Return the [x, y] coordinate for the center point of the cell that contains the specified text.  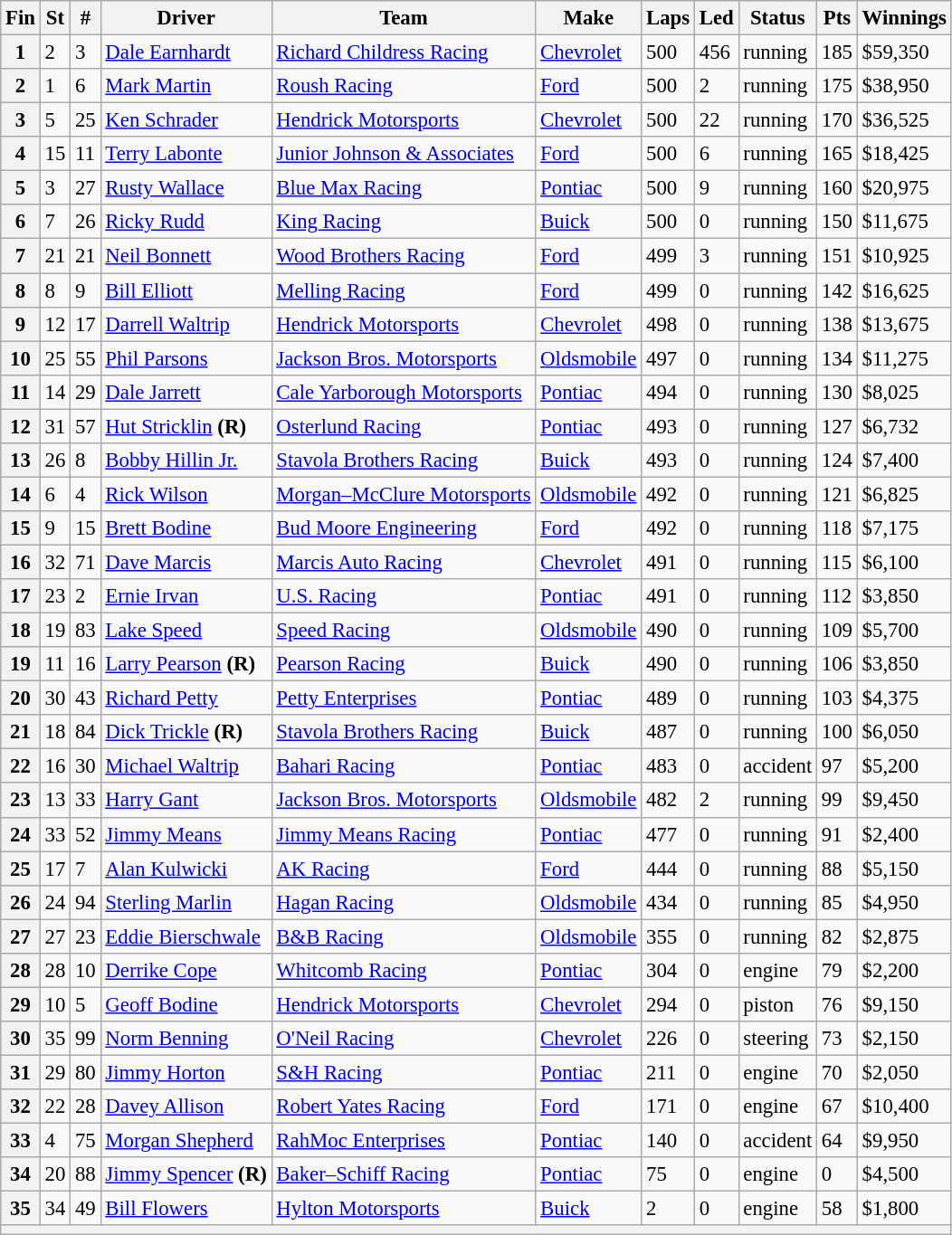
Alan Kulwicki [186, 869]
Status [777, 18]
103 [838, 698]
94 [85, 902]
115 [838, 562]
226 [668, 1039]
70 [838, 1072]
477 [668, 834]
Dave Marcis [186, 562]
Michael Waltrip [186, 766]
Osterlund Racing [404, 426]
456 [717, 52]
Bill Flowers [186, 1209]
Ricky Rudd [186, 222]
64 [838, 1141]
Rusty Wallace [186, 188]
Hylton Motorsports [404, 1209]
Bill Elliott [186, 290]
140 [668, 1141]
Marcis Auto Racing [404, 562]
King Racing [404, 222]
Morgan Shepherd [186, 1141]
Jimmy Spencer (R) [186, 1174]
$5,150 [904, 869]
134 [838, 358]
Dale Jarrett [186, 392]
Eddie Bierschwale [186, 936]
112 [838, 596]
$20,975 [904, 188]
Morgan–McClure Motorsports [404, 494]
142 [838, 290]
$9,950 [904, 1141]
91 [838, 834]
127 [838, 426]
130 [838, 392]
482 [668, 801]
$7,400 [904, 461]
100 [838, 732]
71 [85, 562]
Jimmy Means [186, 834]
150 [838, 222]
Larry Pearson (R) [186, 664]
Darrell Waltrip [186, 324]
U.S. Racing [404, 596]
483 [668, 766]
Driver [186, 18]
steering [777, 1039]
106 [838, 664]
$4,375 [904, 698]
Pts [838, 18]
Jimmy Means Racing [404, 834]
$18,425 [904, 154]
82 [838, 936]
124 [838, 461]
piston [777, 1004]
487 [668, 732]
Make [588, 18]
434 [668, 902]
Bahari Racing [404, 766]
Whitcomb Racing [404, 971]
$11,675 [904, 222]
80 [85, 1072]
355 [668, 936]
$38,950 [904, 86]
Melling Racing [404, 290]
489 [668, 698]
$2,150 [904, 1039]
$6,825 [904, 494]
85 [838, 902]
294 [668, 1004]
$13,675 [904, 324]
$36,525 [904, 120]
160 [838, 188]
O'Neil Racing [404, 1039]
Dick Trickle (R) [186, 732]
AK Racing [404, 869]
Wood Brothers Racing [404, 256]
$10,400 [904, 1107]
444 [668, 869]
Bud Moore Engineering [404, 528]
58 [838, 1209]
170 [838, 120]
$7,175 [904, 528]
109 [838, 631]
St [54, 18]
RahMoc Enterprises [404, 1141]
76 [838, 1004]
304 [668, 971]
498 [668, 324]
$9,450 [904, 801]
Lake Speed [186, 631]
B&B Racing [404, 936]
Baker–Schiff Racing [404, 1174]
Laps [668, 18]
97 [838, 766]
43 [85, 698]
79 [838, 971]
Dale Earnhardt [186, 52]
Brett Bodine [186, 528]
Rick Wilson [186, 494]
Harry Gant [186, 801]
Petty Enterprises [404, 698]
$6,732 [904, 426]
171 [668, 1107]
185 [838, 52]
$5,200 [904, 766]
$5,700 [904, 631]
83 [85, 631]
Mark Martin [186, 86]
Hagan Racing [404, 902]
$8,025 [904, 392]
Davey Allison [186, 1107]
Sterling Marlin [186, 902]
Derrike Cope [186, 971]
Phil Parsons [186, 358]
67 [838, 1107]
73 [838, 1039]
Norm Benning [186, 1039]
$16,625 [904, 290]
$9,150 [904, 1004]
Speed Racing [404, 631]
138 [838, 324]
497 [668, 358]
57 [85, 426]
Led [717, 18]
52 [85, 834]
211 [668, 1072]
$11,275 [904, 358]
$2,875 [904, 936]
$59,350 [904, 52]
$6,100 [904, 562]
Geoff Bodine [186, 1004]
Bobby Hillin Jr. [186, 461]
$10,925 [904, 256]
121 [838, 494]
$1,800 [904, 1209]
Neil Bonnett [186, 256]
S&H Racing [404, 1072]
Winnings [904, 18]
Ernie Irvan [186, 596]
Robert Yates Racing [404, 1107]
165 [838, 154]
Blue Max Racing [404, 188]
$4,950 [904, 902]
118 [838, 528]
Hut Stricklin (R) [186, 426]
$6,050 [904, 732]
55 [85, 358]
175 [838, 86]
Pearson Racing [404, 664]
Roush Racing [404, 86]
Cale Yarborough Motorsports [404, 392]
Fin [21, 18]
Richard Childress Racing [404, 52]
# [85, 18]
151 [838, 256]
$2,050 [904, 1072]
Ken Schrader [186, 120]
Junior Johnson & Associates [404, 154]
494 [668, 392]
Team [404, 18]
$2,200 [904, 971]
Terry Labonte [186, 154]
84 [85, 732]
49 [85, 1209]
$4,500 [904, 1174]
Jimmy Horton [186, 1072]
Richard Petty [186, 698]
$2,400 [904, 834]
